Determine the (x, y) coordinate at the center of the cell enclosing the given text.  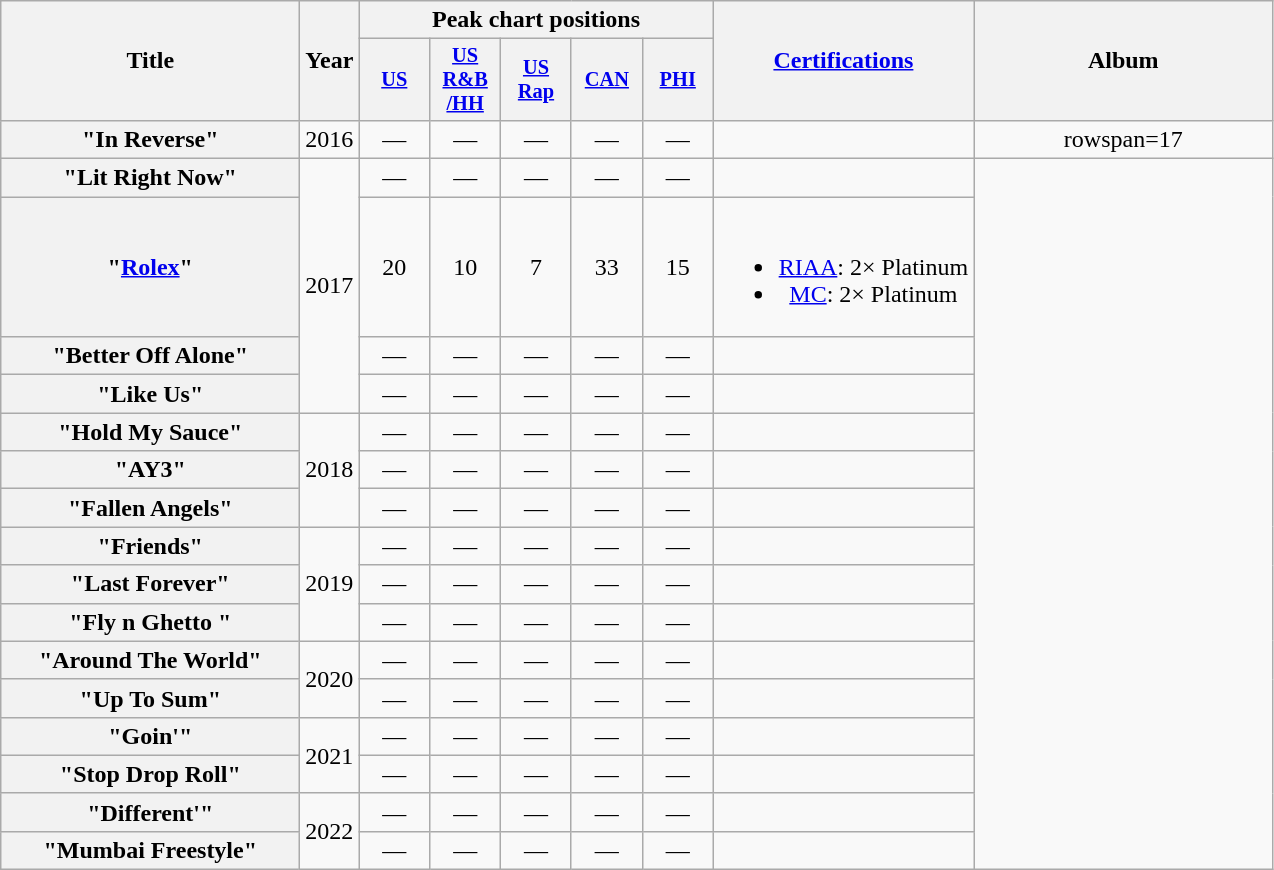
"AY3" (150, 470)
"Like Us" (150, 394)
CAN (606, 80)
rowspan=17 (1124, 139)
US (394, 80)
USRap (536, 80)
2018 (330, 470)
Album (1124, 61)
Peak chart positions (536, 20)
Year (330, 61)
"Rolex" (150, 267)
"Different'" (150, 812)
RIAA: 2× PlatinumMC: 2× Platinum (844, 267)
"Friends" (150, 546)
"In Reverse" (150, 139)
PHI (678, 80)
Certifications (844, 61)
"Fly n Ghetto " (150, 622)
USR&B/HH (466, 80)
2021 (330, 755)
33 (606, 267)
2017 (330, 286)
2016 (330, 139)
"Mumbai Freestyle" (150, 850)
7 (536, 267)
"Better Off Alone" (150, 356)
2019 (330, 584)
"Fallen Angels" (150, 508)
"Around The World" (150, 660)
"Goin'" (150, 736)
20 (394, 267)
"Stop Drop Roll" (150, 774)
"Last Forever" (150, 584)
"Lit Right Now" (150, 178)
Title (150, 61)
10 (466, 267)
"Up To Sum" (150, 698)
"Hold My Sauce" (150, 432)
2020 (330, 679)
2022 (330, 831)
15 (678, 267)
